Identify which cell holds the provided text, then report its (x, y) central coordinate. 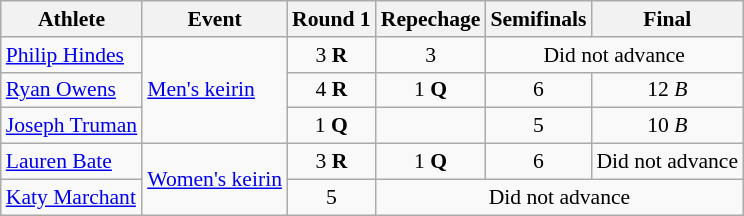
Women's keirin (214, 180)
Philip Hindes (72, 55)
Joseph Truman (72, 126)
Katy Marchant (72, 197)
12 B (667, 90)
Ryan Owens (72, 90)
Lauren Bate (72, 162)
Round 1 (332, 19)
Semifinals (538, 19)
Athlete (72, 19)
4 R (332, 90)
10 B (667, 126)
Repechage (431, 19)
Event (214, 19)
Final (667, 19)
Men's keirin (214, 90)
3 (431, 55)
